Detect which cell encompasses the target text, then output its (X, Y) center coordinate. 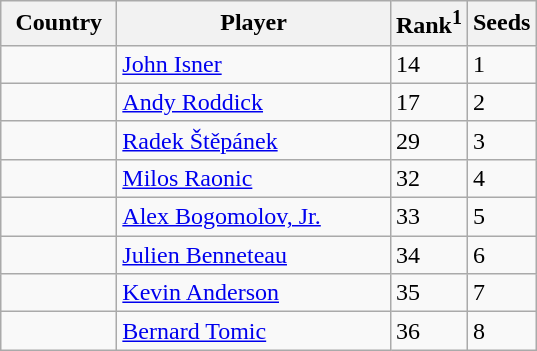
Bernard Tomic (254, 331)
Kevin Anderson (254, 293)
17 (428, 102)
3 (501, 140)
4 (501, 178)
Radek Štěpánek (254, 140)
Country (59, 24)
Alex Bogomolov, Jr. (254, 217)
Seeds (501, 24)
35 (428, 293)
1 (501, 64)
32 (428, 178)
Player (254, 24)
29 (428, 140)
Milos Raonic (254, 178)
Julien Benneteau (254, 255)
7 (501, 293)
John Isner (254, 64)
36 (428, 331)
33 (428, 217)
14 (428, 64)
Rank1 (428, 24)
Andy Roddick (254, 102)
5 (501, 217)
8 (501, 331)
6 (501, 255)
2 (501, 102)
34 (428, 255)
